Locate the cell with the specified text and output its [X, Y] center coordinate. 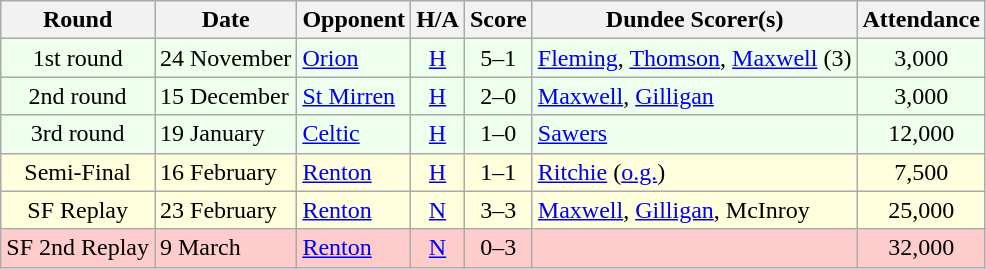
19 January [225, 134]
Fleming, Thomson, Maxwell (3) [694, 58]
1–1 [498, 172]
5–1 [498, 58]
1–0 [498, 134]
Maxwell, Gilligan, McInroy [694, 210]
1st round [78, 58]
Maxwell, Gilligan [694, 96]
12,000 [921, 134]
23 February [225, 210]
3rd round [78, 134]
9 March [225, 248]
25,000 [921, 210]
Sawers [694, 134]
16 February [225, 172]
Date [225, 20]
Ritchie (o.g.) [694, 172]
SF 2nd Replay [78, 248]
Orion [354, 58]
Score [498, 20]
SF Replay [78, 210]
Opponent [354, 20]
Attendance [921, 20]
2nd round [78, 96]
H/A [438, 20]
24 November [225, 58]
Celtic [354, 134]
2–0 [498, 96]
3–3 [498, 210]
15 December [225, 96]
Dundee Scorer(s) [694, 20]
St Mirren [354, 96]
Round [78, 20]
32,000 [921, 248]
7,500 [921, 172]
0–3 [498, 248]
Semi-Final [78, 172]
